Locate the cell with the specified text and output its [X, Y] center coordinate. 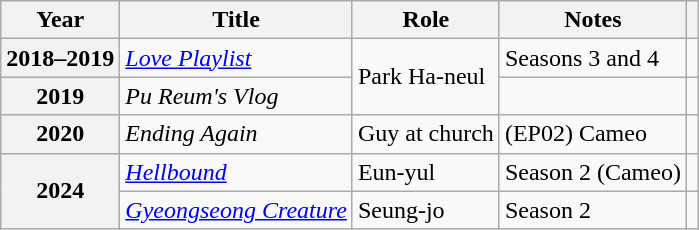
Role [426, 20]
Pu Reum's Vlog [236, 96]
Title [236, 20]
Season 2 (Cameo) [592, 172]
Season 2 [592, 210]
Year [60, 20]
Seasons 3 and 4 [592, 58]
2018–2019 [60, 58]
Ending Again [236, 134]
Gyeongseong Creature [236, 210]
Hellbound [236, 172]
Notes [592, 20]
Seung-jo [426, 210]
2020 [60, 134]
Love Playlist [236, 58]
Park Ha-neul [426, 77]
Guy at church [426, 134]
2024 [60, 191]
(EP02) Cameo [592, 134]
Eun-yul [426, 172]
2019 [60, 96]
